Determine the [X, Y] coordinate at the center of the cell enclosing the given text.  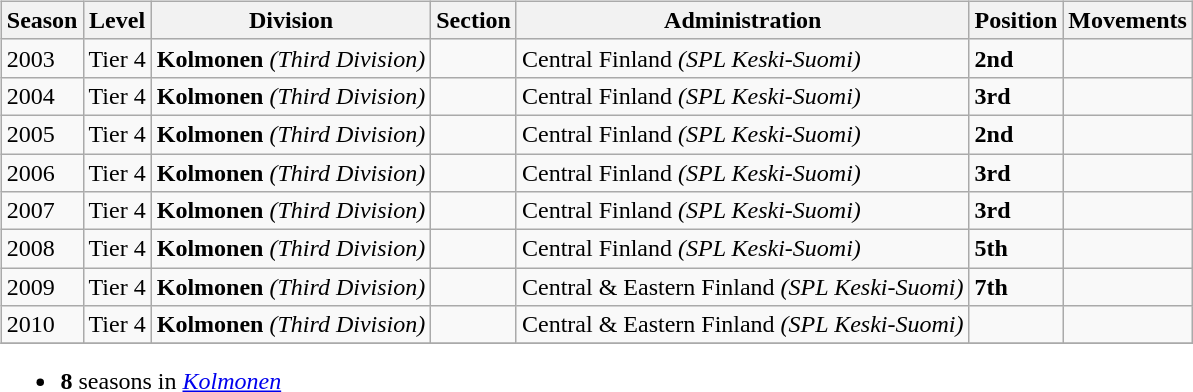
7th [1016, 287]
Level [117, 20]
5th [1016, 249]
2007 [42, 211]
2009 [42, 287]
2006 [42, 173]
2008 [42, 249]
Season [42, 20]
Division [291, 20]
2003 [42, 58]
Movements [1128, 20]
2010 [42, 325]
2005 [42, 134]
Position [1016, 20]
Administration [742, 20]
2004 [42, 96]
Section [474, 20]
